Search for the cell housing the specified text and yield its (X, Y) center coordinate. 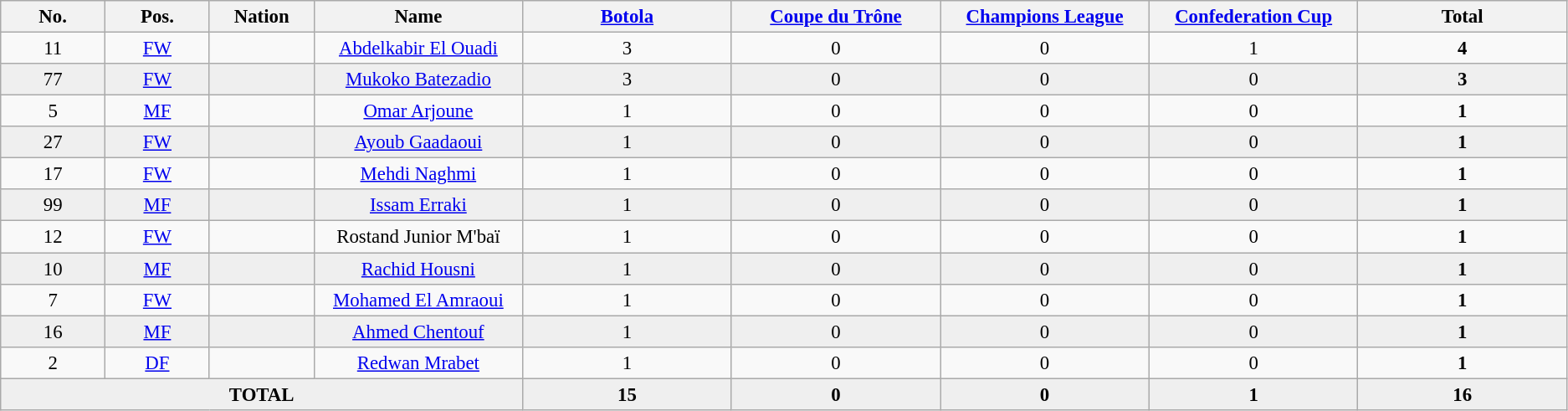
Mehdi Naghmi (418, 174)
Issam Erraki (418, 205)
DF (157, 362)
Coupe du Trône (836, 17)
Name (418, 17)
17 (54, 174)
Total (1463, 17)
TOTAL (262, 394)
Champions League (1045, 17)
Ahmed Chentouf (418, 331)
Confederation Cup (1253, 17)
12 (54, 237)
Mukoko Batezadio (418, 80)
Abdelkabir El Ouadi (418, 49)
10 (54, 269)
2 (54, 362)
Botola (628, 17)
No. (54, 17)
5 (54, 111)
Pos. (157, 17)
Rostand Junior M'baï (418, 237)
11 (54, 49)
15 (628, 394)
4 (1463, 49)
77 (54, 80)
Redwan Mrabet (418, 362)
27 (54, 142)
Omar Arjoune (418, 111)
Nation (261, 17)
Mohamed El Amraoui (418, 300)
7 (54, 300)
99 (54, 205)
Ayoub Gaadaoui (418, 142)
Rachid Housni (418, 269)
